Output the [x, y] coordinate of the center of the cell containing the given text.  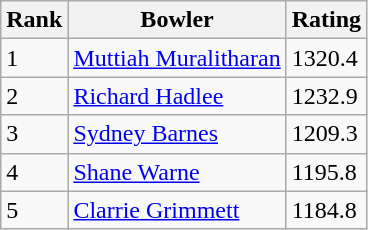
1209.3 [326, 134]
4 [34, 172]
1320.4 [326, 58]
1195.8 [326, 172]
Rating [326, 20]
Rank [34, 20]
5 [34, 210]
Muttiah Muralitharan [177, 58]
Sydney Barnes [177, 134]
Bowler [177, 20]
3 [34, 134]
Richard Hadlee [177, 96]
1184.8 [326, 210]
1 [34, 58]
2 [34, 96]
1232.9 [326, 96]
Clarrie Grimmett [177, 210]
Shane Warne [177, 172]
